Extract the (x, y) coordinate from the center of the cell holding the provided text.  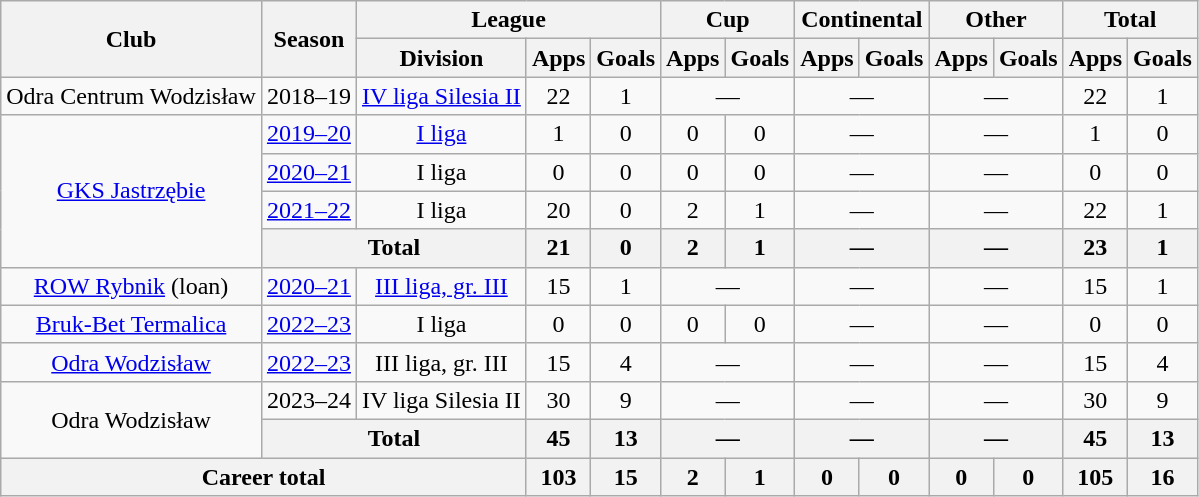
2019–20 (308, 134)
23 (1095, 248)
2018–19 (308, 96)
103 (558, 477)
2023–24 (308, 400)
Career total (264, 477)
Bruk-Bet Termalica (132, 324)
16 (1163, 477)
2021–22 (308, 210)
Club (132, 39)
Season (308, 39)
League (508, 20)
Continental (862, 20)
GKS Jastrzębie (132, 191)
20 (558, 210)
Odra Centrum Wodzisław (132, 96)
Cup (728, 20)
21 (558, 248)
ROW Rybnik (loan) (132, 286)
Other (996, 20)
Division (441, 58)
105 (1095, 477)
